Pinpoint the cell where the given text exists, returning its [x, y] midpoint coordinate. 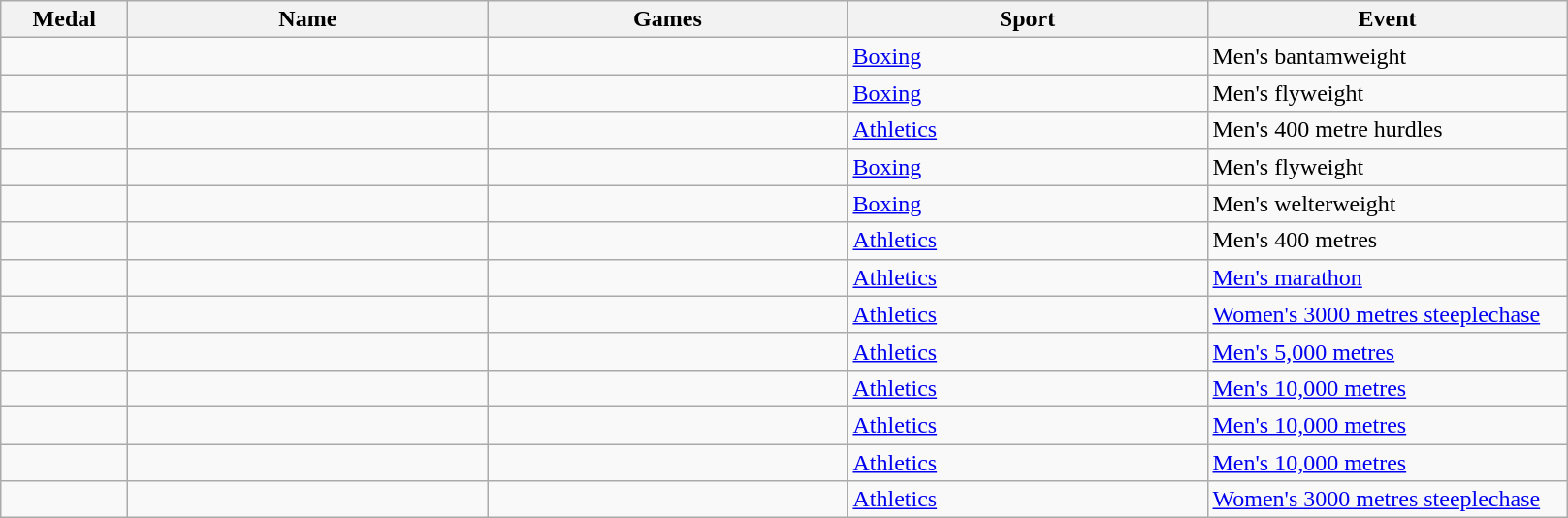
Men's 400 metre hurdles [1387, 130]
Sport [1028, 19]
Men's bantamweight [1387, 56]
Games [667, 19]
Men's marathon [1387, 277]
Event [1387, 19]
Men's 5,000 metres [1387, 351]
Name [308, 19]
Medal [64, 19]
Men's welterweight [1387, 204]
Men's 400 metres [1387, 241]
